Return [X, Y] of the center of cell containing provided text 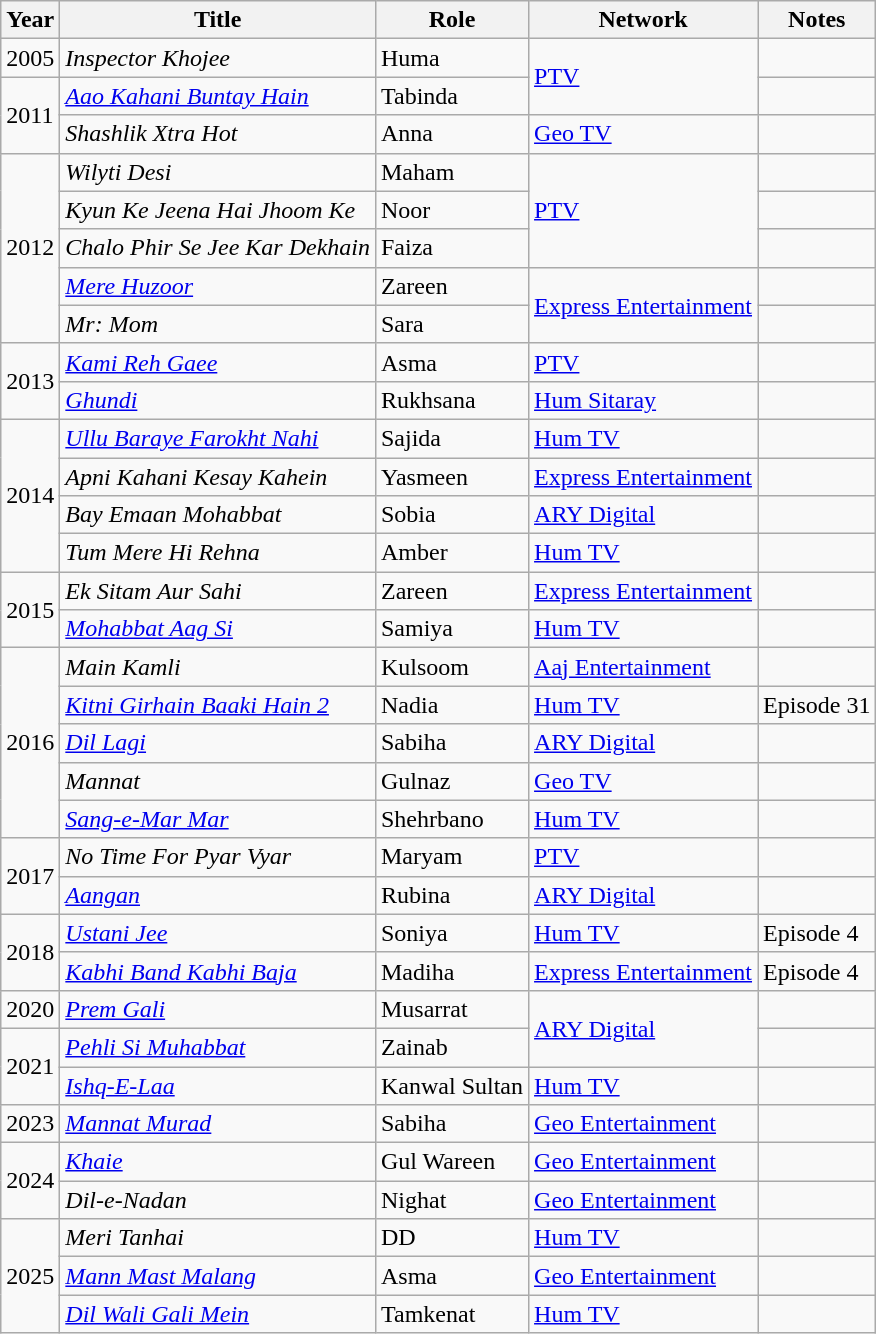
2020 [30, 1009]
2018 [30, 952]
2023 [30, 1124]
Huma [452, 58]
Title [218, 20]
Tum Mere Hi Rehna [218, 553]
2024 [30, 1181]
Amber [452, 553]
Dil-e-Nadan [218, 1200]
Noor [452, 210]
Soniya [452, 933]
Kami Reh Gaee [218, 362]
Bay Emaan Mohabbat [218, 515]
Yasmeen [452, 477]
Ustani Jee [218, 933]
Mannat Murad [218, 1124]
Rubina [452, 895]
Sara [452, 324]
Mann Mast Malang [218, 1276]
Pehli Si Muhabbat [218, 1047]
Main Kamli [218, 667]
Samiya [452, 629]
Notes [817, 20]
Chalo Phir Se Jee Kar Dekhain [218, 248]
2011 [30, 115]
Aao Kahani Buntay Hain [218, 96]
2013 [30, 381]
Faiza [452, 248]
2017 [30, 876]
Ullu Baraye Farokht Nahi [218, 438]
Kabhi Band Kabhi Baja [218, 971]
Hum Sitaray [644, 400]
Nadia [452, 705]
Wilyti Desi [218, 172]
Mere Huzoor [218, 286]
Madiha [452, 971]
2005 [30, 58]
DD [452, 1238]
2025 [30, 1276]
2015 [30, 610]
Prem Gali [218, 1009]
Dil Wali Gali Mein [218, 1314]
Inspector Khojee [218, 58]
2021 [30, 1066]
Musarrat [452, 1009]
Apni Kahani Kesay Kahein [218, 477]
Sajida [452, 438]
Network [644, 20]
Aaj Entertainment [644, 667]
Mr: Mom [218, 324]
2012 [30, 248]
Nighat [452, 1200]
Mannat [218, 781]
Rukhsana [452, 400]
Episode 31 [817, 705]
2016 [30, 743]
Zainab [452, 1047]
Sang-e-Mar Mar [218, 819]
Maryam [452, 857]
Sobia [452, 515]
Kitni Girhain Baaki Hain 2 [218, 705]
Role [452, 20]
Aangan [218, 895]
2014 [30, 495]
Gul Wareen [452, 1162]
Year [30, 20]
Ek Sitam Aur Sahi [218, 591]
No Time For Pyar Vyar [218, 857]
Ghundi [218, 400]
Gulnaz [452, 781]
Mohabbat Aag Si [218, 629]
Ishq-E-Laa [218, 1085]
Kanwal Sultan [452, 1085]
Anna [452, 134]
Tamkenat [452, 1314]
Khaie [218, 1162]
Dil Lagi [218, 743]
Meri Tanhai [218, 1238]
Tabinda [452, 96]
Maham [452, 172]
Shashlik Xtra Hot [218, 134]
Kyun Ke Jeena Hai Jhoom Ke [218, 210]
Shehrbano [452, 819]
Kulsoom [452, 667]
